Locate the cell with the specified text and output its [X, Y] center coordinate. 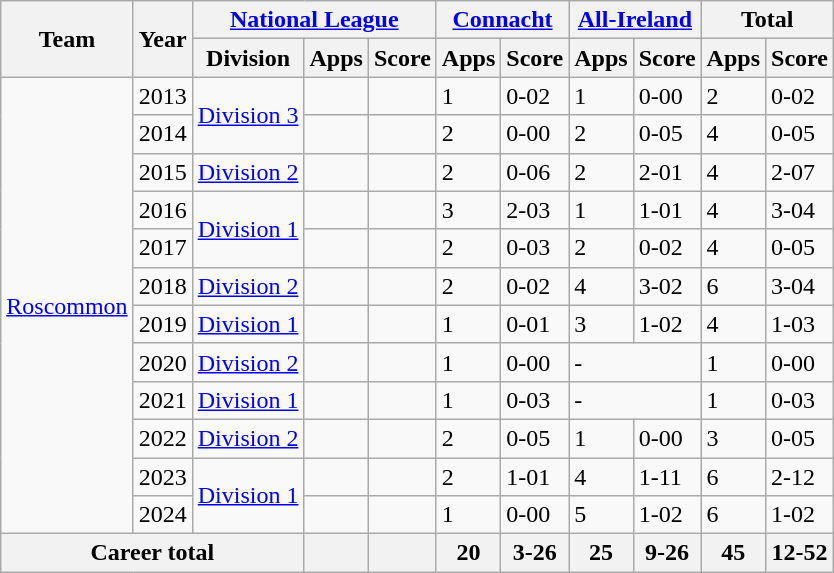
2024 [162, 515]
0-06 [535, 172]
2017 [162, 248]
Team [67, 39]
2-03 [535, 210]
2021 [162, 400]
Connacht [502, 20]
0-01 [535, 324]
2018 [162, 286]
2-01 [667, 172]
5 [601, 515]
Division [248, 58]
2013 [162, 96]
Career total [152, 553]
1-03 [800, 324]
Year [162, 39]
2019 [162, 324]
3-26 [535, 553]
Roscommon [67, 306]
2022 [162, 438]
45 [733, 553]
12-52 [800, 553]
Division 3 [248, 115]
2014 [162, 134]
2-07 [800, 172]
2-12 [800, 477]
2015 [162, 172]
National League [314, 20]
2023 [162, 477]
20 [468, 553]
2020 [162, 362]
9-26 [667, 553]
1-11 [667, 477]
3-02 [667, 286]
2016 [162, 210]
Total [767, 20]
25 [601, 553]
All-Ireland [635, 20]
